Detect which cell encompasses the target text, then output its [x, y] center coordinate. 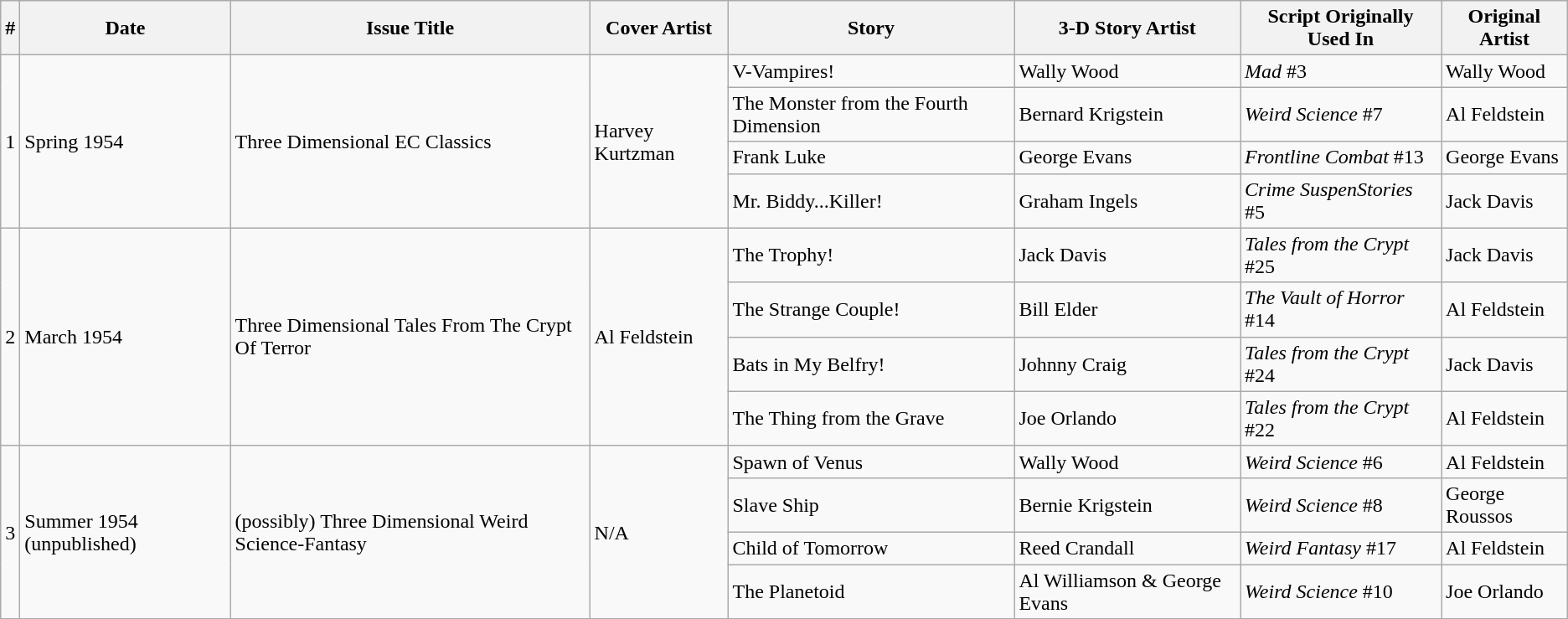
Original Artist [1504, 28]
Al Williamson & George Evans [1127, 591]
Frontline Combat #13 [1340, 157]
Tales from the Crypt #22 [1340, 419]
Graham Ingels [1127, 201]
Weird Science #7 [1340, 114]
# [10, 28]
Issue Title [410, 28]
Johnny Craig [1127, 364]
2 [10, 337]
Date [126, 28]
Weird Science #10 [1340, 591]
Mr. Biddy...Killer! [871, 201]
Weird Science #8 [1340, 504]
The Planetoid [871, 591]
Summer 1954 (unpublished) [126, 532]
V-Vampires! [871, 71]
Bats in My Belfry! [871, 364]
Bernie Krigstein [1127, 504]
Child of Tomorrow [871, 548]
Harvey Kurtzman [658, 142]
Weird Science #6 [1340, 462]
Mad #3 [1340, 71]
The Strange Couple! [871, 310]
3-D Story Artist [1127, 28]
(possibly) Three Dimensional Weird Science-Fantasy [410, 532]
Spring 1954 [126, 142]
Story [871, 28]
3 [10, 532]
March 1954 [126, 337]
The Monster from the Fourth Dimension [871, 114]
Crime SuspenStories #5 [1340, 201]
The Trophy! [871, 255]
Spawn of Venus [871, 462]
Bill Elder [1127, 310]
Cover Artist [658, 28]
Script Originally Used In [1340, 28]
1 [10, 142]
Tales from the Crypt #24 [1340, 364]
Bernard Krigstein [1127, 114]
The Thing from the Grave [871, 419]
Slave Ship [871, 504]
Three Dimensional Tales From The Crypt Of Terror [410, 337]
Tales from the Crypt #25 [1340, 255]
Three Dimensional EC Classics [410, 142]
George Roussos [1504, 504]
Reed Crandall [1127, 548]
Frank Luke [871, 157]
The Vault of Horror #14 [1340, 310]
Weird Fantasy #17 [1340, 548]
N/A [658, 532]
